Output the (x, y) coordinate of the center of the cell containing the given text.  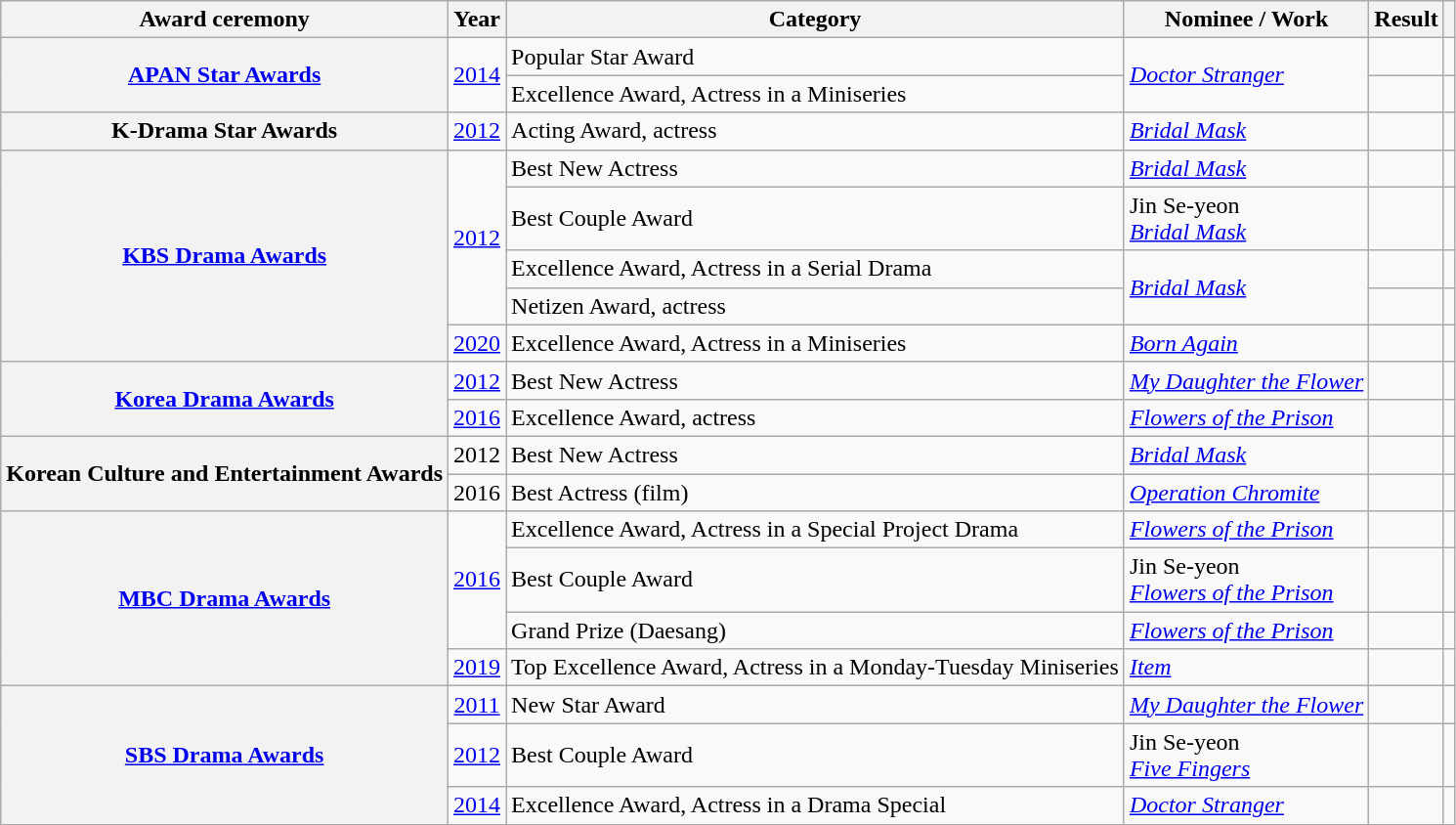
2020 (477, 343)
Nominee / Work (1246, 20)
Netizen Award, actress (815, 306)
Grand Prize (Daesang) (815, 630)
Award ceremony (225, 20)
Popular Star Award (815, 57)
Operation Chromite (1246, 492)
Jin Se-yeon Flowers of the Prison (1246, 581)
MBC Drama Awards (225, 598)
Jin Se-yeon Bridal Mask (1246, 219)
KBS Drama Awards (225, 256)
Top Excellence Award, Actress in a Monday-Tuesday Miniseries (815, 668)
Excellence Award, Actress in a Serial Drama (815, 269)
Excellence Award, Actress in a Special Project Drama (815, 530)
Jin Se-yeon Five Fingers (1246, 755)
Acting Award, actress (815, 131)
Category (815, 20)
APAN Star Awards (225, 75)
New Star Award (815, 705)
K-Drama Star Awards (225, 131)
Excellence Award, actress (815, 417)
Best Actress (film) (815, 492)
Year (477, 20)
Result (1406, 20)
Korean Culture and Entertainment Awards (225, 473)
Excellence Award, Actress in a Drama Special (815, 805)
Born Again (1246, 343)
2019 (477, 668)
Korea Drama Awards (225, 399)
2011 (477, 705)
Item (1246, 668)
SBS Drama Awards (225, 755)
